For the text-containing cell, return its midpoint in [x, y] coordinate format. 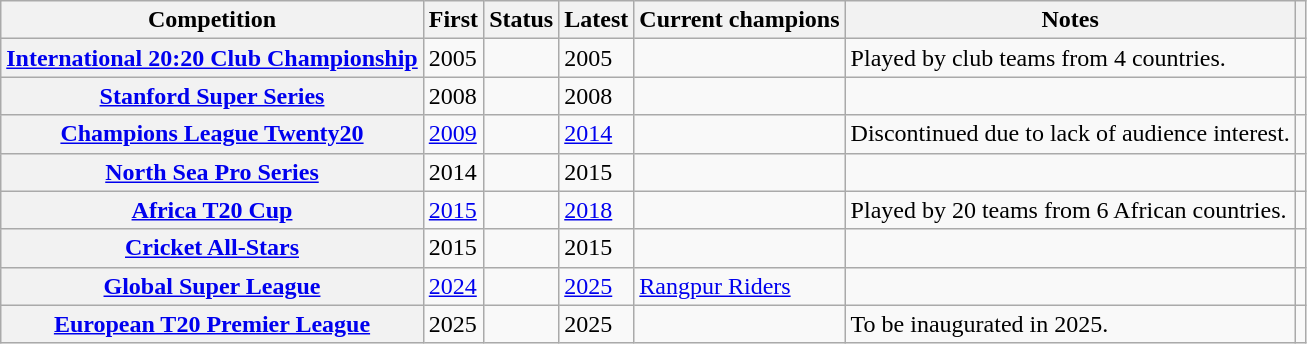
Played by 20 teams from 6 African countries. [1070, 210]
Discontinued due to lack of audience interest. [1070, 134]
International 20:20 Club Championship [212, 58]
Champions League Twenty20 [212, 134]
European T20 Premier League [212, 324]
Africa T20 Cup [212, 210]
2009 [453, 134]
Global Super League [212, 286]
Current champions [740, 20]
North Sea Pro Series [212, 172]
Rangpur Riders [740, 286]
Cricket All-Stars [212, 248]
Played by club teams from 4 countries. [1070, 58]
2024 [453, 286]
Status [522, 20]
Competition [212, 20]
Stanford Super Series [212, 96]
To be inaugurated in 2025. [1070, 324]
Notes [1070, 20]
First [453, 20]
2018 [596, 210]
Latest [596, 20]
